Output the [x, y] coordinate of the center of the cell containing the given text.  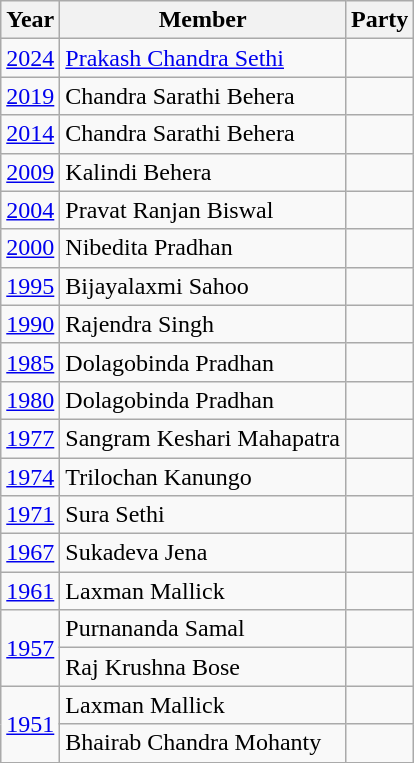
1990 [30, 324]
Raj Krushna Bose [203, 667]
1995 [30, 286]
Sangram Keshari Mahapatra [203, 438]
Bhairab Chandra Mohanty [203, 743]
1974 [30, 477]
1957 [30, 648]
2000 [30, 248]
Purnananda Samal [203, 629]
1951 [30, 724]
1961 [30, 591]
2009 [30, 172]
2004 [30, 210]
Kalindi Behera [203, 172]
Nibedita Pradhan [203, 248]
Rajendra Singh [203, 324]
Party [379, 20]
1977 [30, 438]
Member [203, 20]
Bijayalaxmi Sahoo [203, 286]
1985 [30, 362]
1980 [30, 400]
Trilochan Kanungo [203, 477]
Prakash Chandra Sethi [203, 58]
2024 [30, 58]
2014 [30, 134]
2019 [30, 96]
Year [30, 20]
Sukadeva Jena [203, 553]
1971 [30, 515]
1967 [30, 553]
Sura Sethi [203, 515]
Pravat Ranjan Biswal [203, 210]
